Determine the [X, Y] coordinate at the center of the cell enclosing the given text.  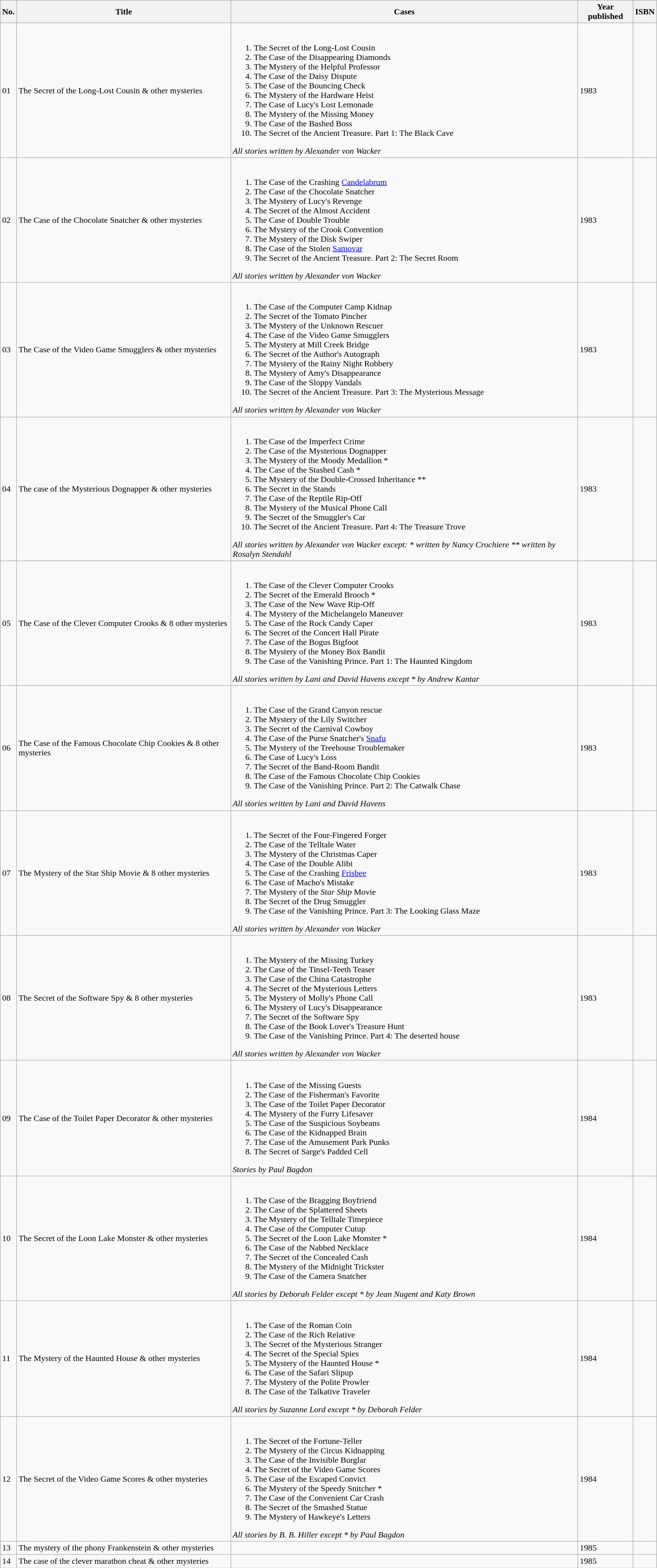
01 [8, 91]
Title [124, 12]
The Mystery of the Haunted House & other mysteries [124, 1359]
The case of the clever marathon cheat & other mysteries [124, 1561]
07 [8, 873]
ISBN [645, 12]
The Case of the Video Game Smugglers & other mysteries [124, 349]
Year published [605, 12]
The Case of the Clever Computer Crooks & 8 other mysteries [124, 623]
03 [8, 349]
The Secret of the Video Game Scores & other mysteries [124, 1479]
The Secret of the Long-Lost Cousin & other mysteries [124, 91]
09 [8, 1118]
The Mystery of the Star Ship Movie & 8 other mysteries [124, 873]
12 [8, 1479]
11 [8, 1359]
14 [8, 1561]
The Secret of the Loon Lake Monster & other mysteries [124, 1238]
10 [8, 1238]
The mystery of the phony Frankenstein & other mysteries [124, 1548]
02 [8, 220]
04 [8, 489]
05 [8, 623]
08 [8, 998]
The case of the Mysterious Dognapper & other mysteries [124, 489]
06 [8, 748]
The Secret of the Software Spy & 8 other mysteries [124, 998]
No. [8, 12]
13 [8, 1548]
The Case of the Chocolate Snatcher & other mysteries [124, 220]
Cases [404, 12]
The Case of the Famous Chocolate Chip Cookies & 8 other mysteries [124, 748]
The Case of the Toilet Paper Decorator & other mysteries [124, 1118]
